Capture the cell that displays the provided text and extract its (x, y) central coordinate. 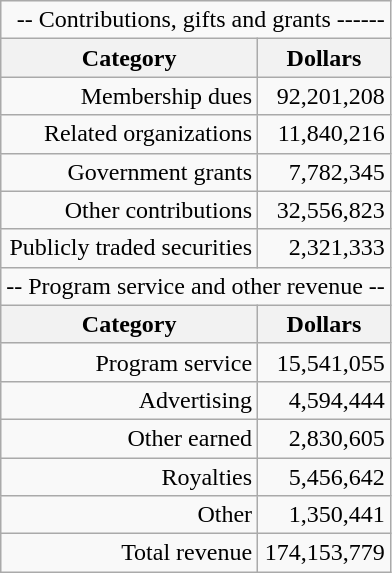
Program service (130, 362)
Total revenue (130, 553)
174,153,779 (324, 553)
92,201,208 (324, 96)
Government grants (130, 172)
Royalties (130, 477)
Other (130, 515)
7,782,345 (324, 172)
2,321,333 (324, 248)
5,456,642 (324, 477)
11,840,216 (324, 134)
1,350,441 (324, 515)
-- Program service and other revenue -- (196, 286)
Membership dues (130, 96)
Other contributions (130, 210)
Publicly traded securities (130, 248)
32,556,823 (324, 210)
Advertising (130, 400)
Other earned (130, 438)
Related organizations (130, 134)
15,541,055 (324, 362)
2,830,605 (324, 438)
4,594,444 (324, 400)
-- Contributions, gifts and grants ------ (196, 20)
